Provide the [x, y] coordinate of the cell's center where the given text is located.  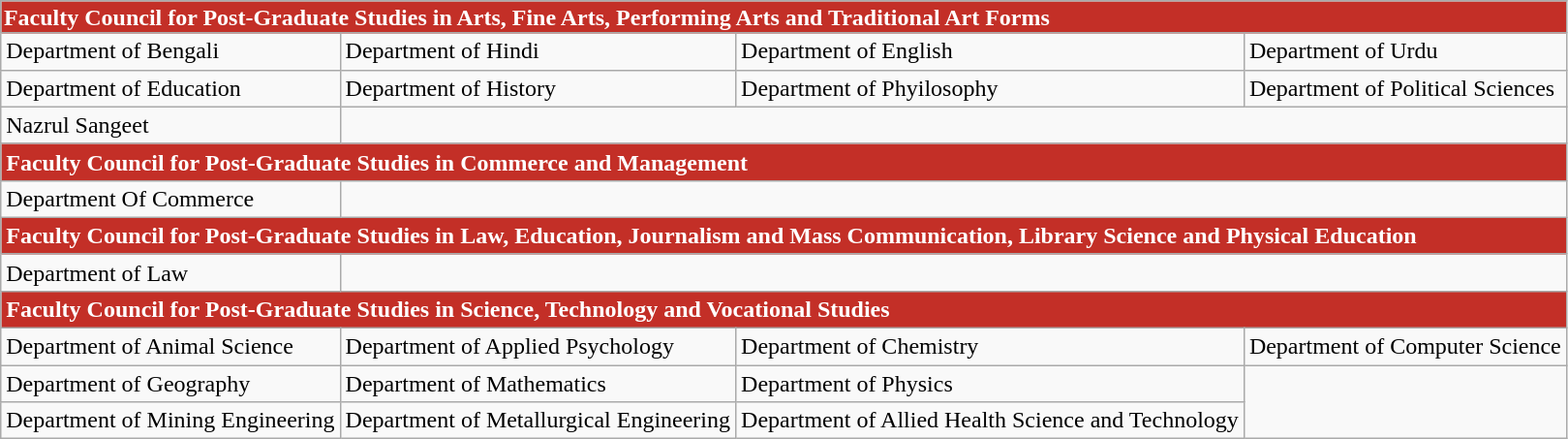
Department Of Commerce [170, 199]
Department of Computer Science [1404, 347]
Department of Physics [990, 384]
Department of Phyilosophy [990, 88]
Department of Urdu [1404, 51]
Nazrul Sangeet [170, 125]
Faculty Council for Post-Graduate Studies in Science, Technology and Vocational Studies [784, 309]
Department of Chemistry [990, 347]
Department of Mathematics [538, 384]
Department of Mining Engineering [170, 421]
Faculty Council for Post-Graduate Studies in Law, Education, Journalism and Mass Communication, Library Science and Physical Education [784, 235]
Department of History [538, 88]
Department of Political Sciences [1404, 88]
Department of Hindi [538, 51]
Department of Geography [170, 384]
Department of Applied Psychology [538, 347]
Department of Bengali [170, 51]
Department of Animal Science [170, 347]
Department of English [990, 51]
Department of Law [170, 272]
Faculty Council for Post-Graduate Studies in Arts, Fine Arts, Performing Arts and Traditional Art Forms [784, 17]
Department of Metallurgical Engineering [538, 421]
Department of Education [170, 88]
Department of Allied Health Science and Technology [990, 421]
Faculty Council for Post-Graduate Studies in Commerce and Management [784, 162]
